Determine the (X, Y) coordinate at the center of the cell enclosing the given text.  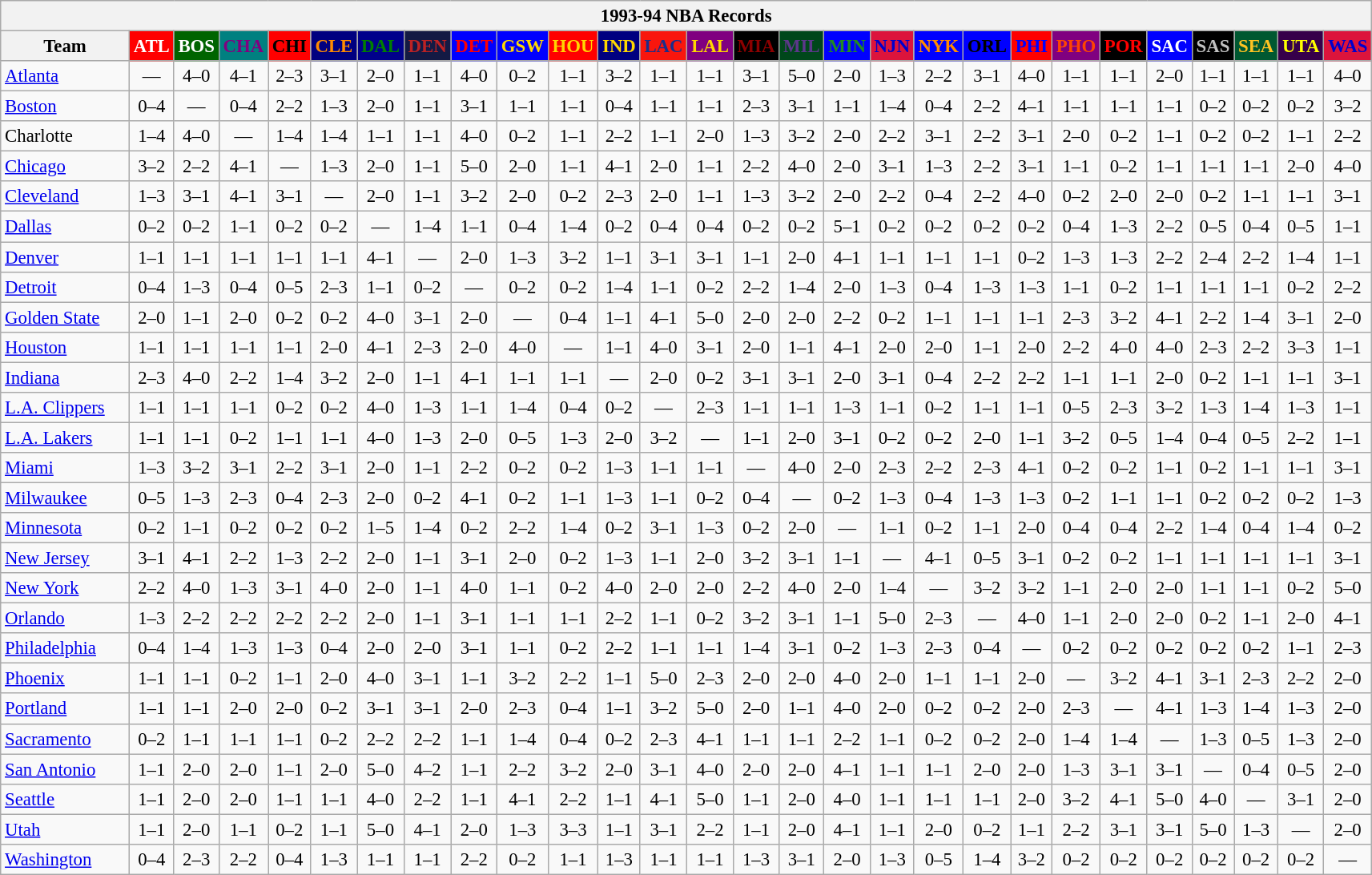
Washington (66, 860)
PHO (1076, 46)
CHA (243, 46)
Denver (66, 257)
Detroit (66, 287)
DEN (428, 46)
CLE (333, 46)
2–4 (1213, 257)
MIA (756, 46)
San Antonio (66, 769)
Minnesota (66, 528)
Charlotte (66, 136)
PHI (1032, 46)
HOU (573, 46)
MIN (847, 46)
Phoenix (66, 679)
Team (66, 46)
1–5 (381, 528)
1993-94 NBA Records (686, 16)
ORL (987, 46)
Dallas (66, 227)
ATL (151, 46)
LAC (663, 46)
SAS (1213, 46)
Orlando (66, 619)
Golden State (66, 317)
IND (619, 46)
Chicago (66, 167)
BOS (196, 46)
WAS (1348, 46)
Cleveland (66, 196)
Milwaukee (66, 498)
POR (1123, 46)
UTA (1301, 46)
4–2 (428, 769)
DET (474, 46)
NJN (892, 46)
Sacramento (66, 739)
Boston (66, 107)
New Jersey (66, 558)
Atlanta (66, 76)
GSW (522, 46)
LAL (710, 46)
Miami (66, 468)
SEA (1256, 46)
Seattle (66, 799)
NYK (939, 46)
CHI (289, 46)
MIL (802, 46)
DAL (381, 46)
Indiana (66, 377)
L.A. Clippers (66, 408)
Philadelphia (66, 648)
Portland (66, 709)
5–1 (847, 227)
New York (66, 588)
SAC (1169, 46)
Houston (66, 347)
L.A. Lakers (66, 437)
Utah (66, 829)
